Capture the cell that displays the provided text and extract its [x, y] central coordinate. 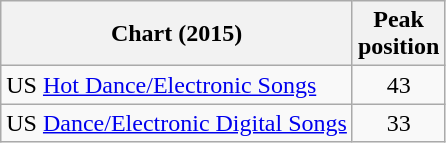
US Hot Dance/Electronic Songs [177, 85]
Chart (2015) [177, 34]
43 [398, 85]
33 [398, 123]
Peakposition [398, 34]
US Dance/Electronic Digital Songs [177, 123]
